Identify which cell holds the provided text, then report its (x, y) central coordinate. 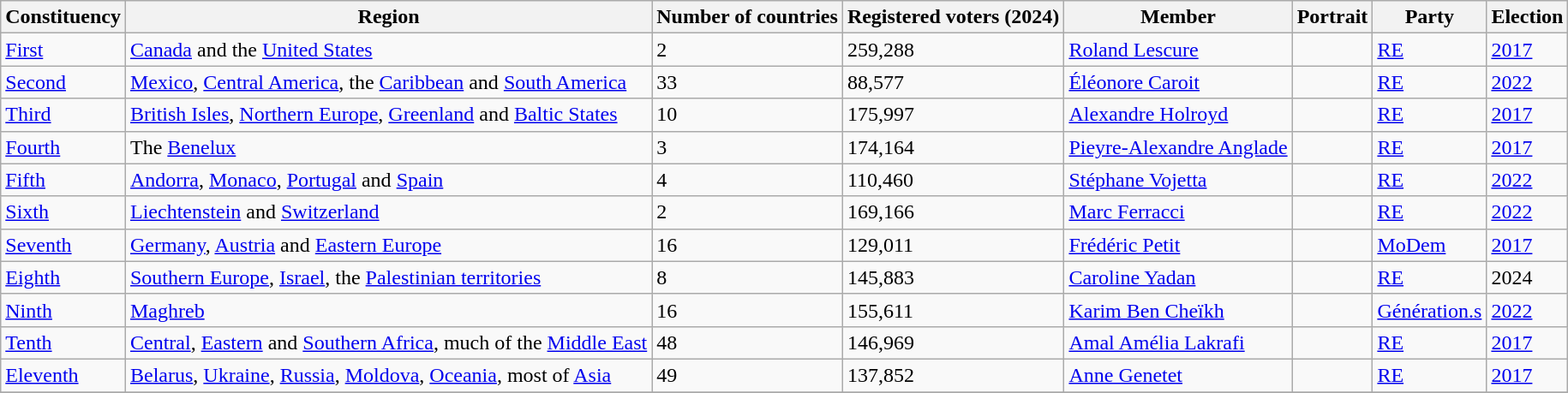
10 (747, 115)
Belarus, Ukraine, Russia, Moldova, Oceania, most of Asia (388, 375)
33 (747, 82)
137,852 (953, 375)
Génération.s (1429, 310)
174,164 (953, 147)
Liechtenstein and Switzerland (388, 212)
Fourth (63, 147)
Roland Lescure (1178, 50)
Number of countries (747, 17)
Amal Amélia Lakrafi (1178, 342)
Mexico, Central America, the Caribbean and South America (388, 82)
48 (747, 342)
Karim Ben Cheïkh (1178, 310)
155,611 (953, 310)
Caroline Yadan (1178, 277)
Seventh (63, 245)
Southern Europe, Israel, the Palestinian territories (388, 277)
Eighth (63, 277)
First (63, 50)
Registered voters (2024) (953, 17)
Third (63, 115)
8 (747, 277)
Maghreb (388, 310)
MoDem (1429, 245)
Election (1527, 17)
Stéphane Vojetta (1178, 180)
Anne Genetet (1178, 375)
Second (63, 82)
88,577 (953, 82)
175,997 (953, 115)
Germany, Austria and Eastern Europe (388, 245)
Portrait (1332, 17)
146,969 (953, 342)
Constituency (63, 17)
2024 (1527, 277)
Marc Ferracci (1178, 212)
Tenth (63, 342)
110,460 (953, 180)
British Isles, Northern Europe, Greenland and Baltic States (388, 115)
Eleventh (63, 375)
Region (388, 17)
Ninth (63, 310)
Andorra, Monaco, Portugal and Spain (388, 180)
Fifth (63, 180)
259,288 (953, 50)
3 (747, 147)
145,883 (953, 277)
Party (1429, 17)
Frédéric Petit (1178, 245)
49 (747, 375)
Sixth (63, 212)
Alexandre Holroyd (1178, 115)
Pieyre-Alexandre Anglade (1178, 147)
Éléonore Caroit (1178, 82)
Member (1178, 17)
129,011 (953, 245)
4 (747, 180)
Canada and the United States (388, 50)
The Benelux (388, 147)
Central, Eastern and Southern Africa, much of the Middle East (388, 342)
169,166 (953, 212)
